For the text-containing cell, return its midpoint in [X, Y] coordinate format. 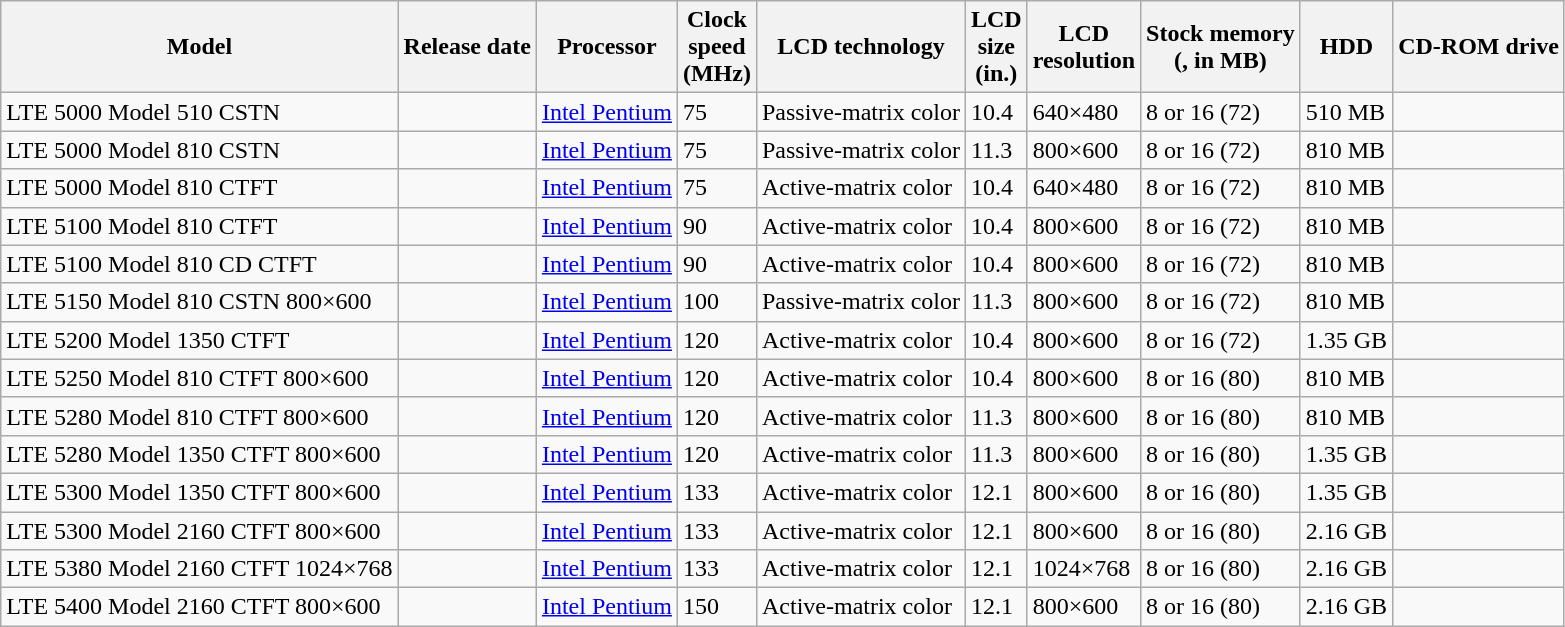
Clockspeed(MHz) [716, 47]
150 [716, 607]
LTE 5000 Model 810 CTFT [200, 188]
LTE 5000 Model 810 CSTN [200, 150]
Processor [606, 47]
LTE 5380 Model 2160 CTFT 1024×768 [200, 569]
LTE 5280 Model 1350 CTFT 800×600 [200, 454]
LTE 5000 Model 510 CSTN [200, 112]
LCD resolution [1084, 47]
510 MB [1346, 112]
100 [716, 302]
LTE 5200 Model 1350 CTFT [200, 340]
Stock memory(, in MB) [1221, 47]
LCD size(in.) [996, 47]
CD-ROM drive [1479, 47]
LTE 5280 Model 810 CTFT 800×600 [200, 416]
HDD [1346, 47]
1024×768 [1084, 569]
LTE 5150 Model 810 CSTN 800×600 [200, 302]
LTE 5300 Model 2160 CTFT 800×600 [200, 531]
LTE 5100 Model 810 CTFT [200, 226]
LTE 5400 Model 2160 CTFT 800×600 [200, 607]
LTE 5250 Model 810 CTFT 800×600 [200, 378]
LTE 5100 Model 810 CD CTFT [200, 264]
LTE 5300 Model 1350 CTFT 800×600 [200, 492]
Release date [467, 47]
LCD technology [860, 47]
Model [200, 47]
